Output the [x, y] coordinate of the center of the cell containing the given text.  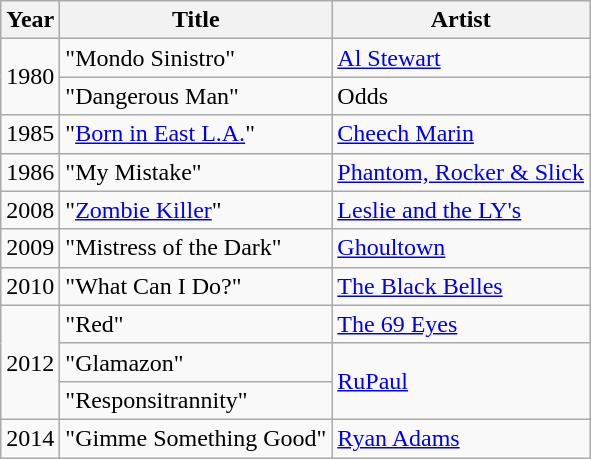
2012 [30, 362]
"What Can I Do?" [196, 286]
Year [30, 20]
2014 [30, 438]
"Dangerous Man" [196, 96]
"Glamazon" [196, 362]
Ghoultown [461, 248]
"Responsitrannity" [196, 400]
Phantom, Rocker & Slick [461, 172]
The 69 Eyes [461, 324]
"Gimme Something Good" [196, 438]
"Zombie Killer" [196, 210]
Cheech Marin [461, 134]
RuPaul [461, 381]
"Born in East L.A." [196, 134]
1985 [30, 134]
Leslie and the LY's [461, 210]
2008 [30, 210]
Ryan Adams [461, 438]
Artist [461, 20]
The Black Belles [461, 286]
Al Stewart [461, 58]
"My Mistake" [196, 172]
2009 [30, 248]
1980 [30, 77]
"Mistress of the Dark" [196, 248]
"Mondo Sinistro" [196, 58]
Title [196, 20]
"Red" [196, 324]
Odds [461, 96]
2010 [30, 286]
1986 [30, 172]
